Return (X, Y) of the center of cell containing provided text 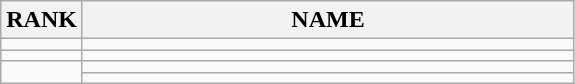
RANK (42, 20)
NAME (328, 20)
